Search for the cell housing the specified text and yield its [X, Y] center coordinate. 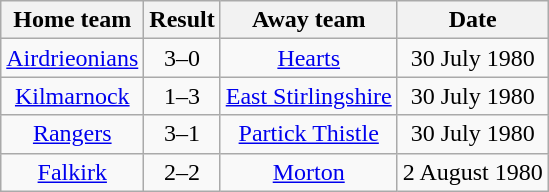
Morton [308, 172]
Home team [72, 20]
2–2 [182, 172]
East Stirlingshire [308, 96]
Falkirk [72, 172]
Kilmarnock [72, 96]
Hearts [308, 58]
Rangers [72, 134]
1–3 [182, 96]
3–0 [182, 58]
Result [182, 20]
3–1 [182, 134]
Partick Thistle [308, 134]
Date [472, 20]
Airdrieonians [72, 58]
2 August 1980 [472, 172]
Away team [308, 20]
